Extract the [x, y] coordinate from the center of the cell holding the provided text.  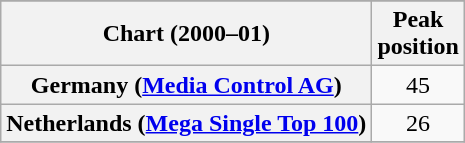
45 [418, 85]
26 [418, 123]
Netherlands (Mega Single Top 100) [186, 123]
Germany (Media Control AG) [186, 85]
Chart (2000–01) [186, 34]
Peakposition [418, 34]
